From the cell containing the given text, extract its center point as (x, y) coordinate. 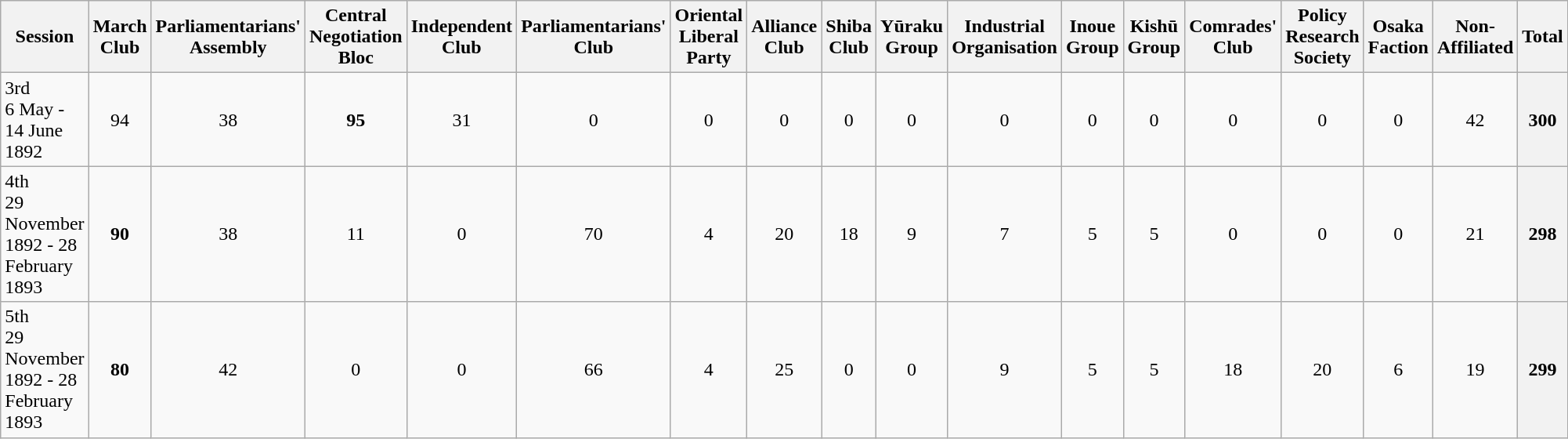
Independent Club (461, 37)
5th29 November 1892 - 28 February 1893 (45, 370)
Alliance Club (785, 37)
Central Negotiation Bloc (356, 37)
Kishū Group (1154, 37)
299 (1543, 370)
300 (1543, 119)
298 (1543, 234)
Total (1543, 37)
Comrades' Club (1233, 37)
Osaka Faction (1398, 37)
3rd6 May - 14 June 1892 (45, 119)
95 (356, 119)
11 (356, 234)
Shiba Club (849, 37)
4th29 November 1892 - 28 February 1893 (45, 234)
21 (1475, 234)
7 (1005, 234)
Oriental Liberal Party (709, 37)
6 (1398, 370)
19 (1475, 370)
25 (785, 370)
94 (120, 119)
Parliamentarians' Assembly (228, 37)
31 (461, 119)
90 (120, 234)
80 (120, 370)
Inoue Group (1092, 37)
Industrial Organisation (1005, 37)
March Club (120, 37)
66 (594, 370)
70 (594, 234)
Parliamentarians' Club (594, 37)
Non-Affiliated (1475, 37)
Yūraku Group (912, 37)
Session (45, 37)
Policy Research Society (1322, 37)
